For the text-containing cell, return its midpoint in [X, Y] coordinate format. 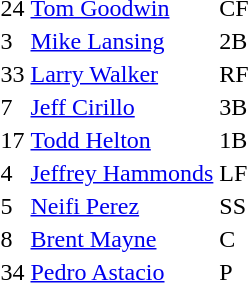
Larry Walker [122, 74]
Jeff Cirillo [122, 107]
Mike Lansing [122, 41]
Jeffrey Hammonds [122, 173]
Neifi Perez [122, 206]
Todd Helton [122, 140]
Brent Mayne [122, 239]
